Determine the (X, Y) coordinate at the center of the cell enclosing the given text.  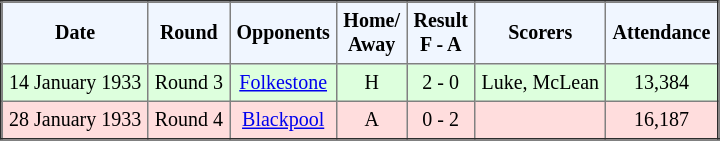
Attendance (662, 33)
Blackpool (284, 120)
ResultF - A (441, 33)
Opponents (284, 33)
13,384 (662, 83)
Date (75, 33)
14 January 1933 (75, 83)
16,187 (662, 120)
28 January 1933 (75, 120)
Round (189, 33)
2 - 0 (441, 83)
Round 4 (189, 120)
Scorers (540, 33)
0 - 2 (441, 120)
Folkestone (284, 83)
A (372, 120)
Luke, McLean (540, 83)
Home/Away (372, 33)
Round 3 (189, 83)
H (372, 83)
